Identify which cell holds the provided text, then report its [x, y] central coordinate. 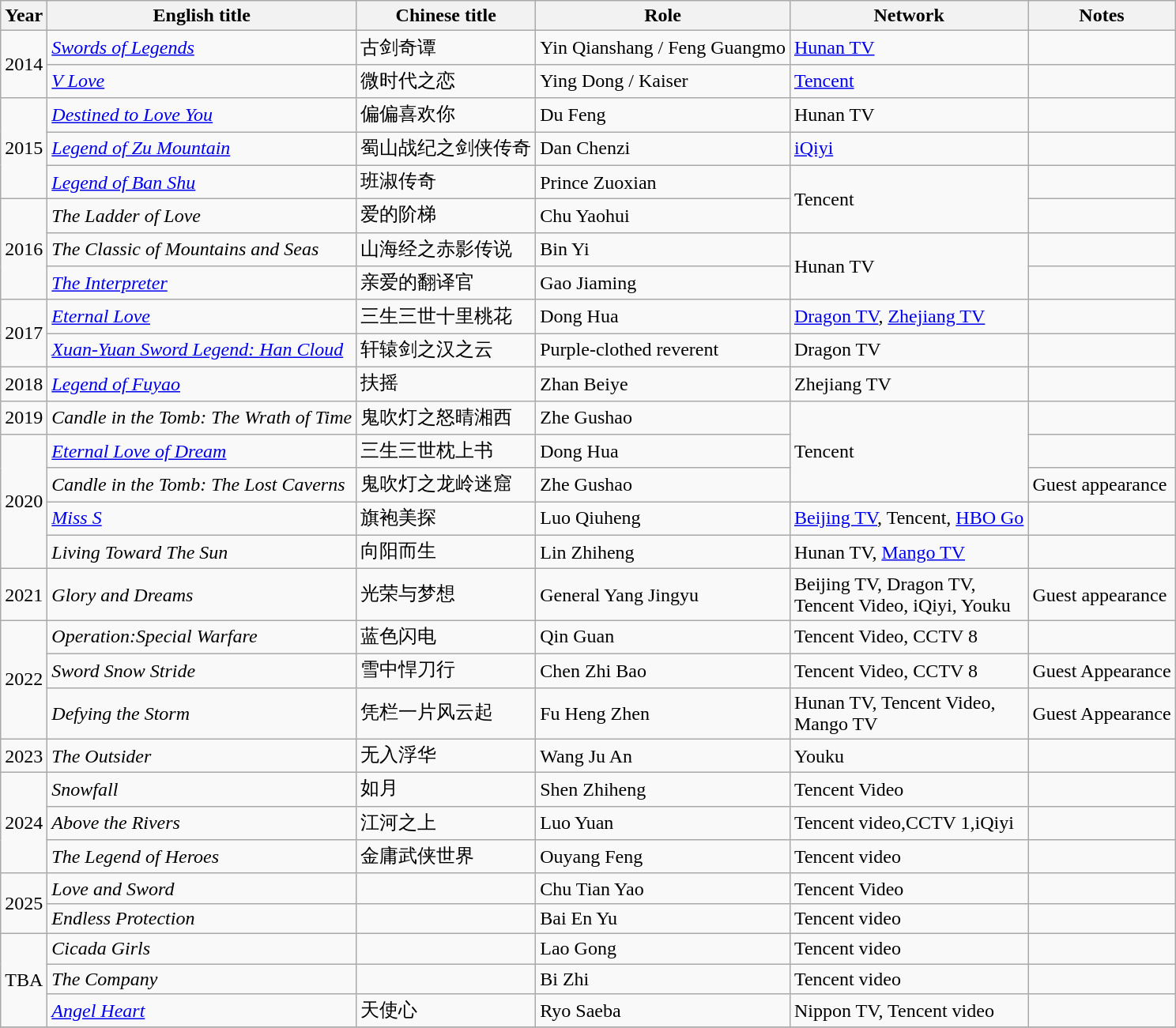
光荣与梦想 [446, 594]
Nippon TV, Tencent video [909, 1011]
鬼吹灯之龙岭迷窟 [446, 485]
如月 [446, 790]
Endless Protection [202, 918]
Fu Heng Zhen [663, 713]
天使心 [446, 1011]
Candle in the Tomb: The Wrath of Time [202, 417]
Dan Chenzi [663, 149]
Hunan TV, Mango TV [909, 552]
2025 [24, 903]
Above the Rivers [202, 823]
The Interpreter [202, 283]
Du Feng [663, 115]
无入浮华 [446, 755]
2015 [24, 149]
Glory and Dreams [202, 594]
爱的阶梯 [446, 217]
Purple-clothed reverent [663, 351]
Youku [909, 755]
扶摇 [446, 384]
The Classic of Mountains and Seas [202, 250]
Miss S [202, 518]
2017 [24, 333]
Role [663, 16]
Angel Heart [202, 1011]
轩辕剑之汉之云 [446, 351]
The Outsider [202, 755]
亲爱的翻译官 [446, 283]
Zhan Beiye [663, 384]
Bi Zhi [663, 979]
Hunan TV, Tencent Video,Mango TV [909, 713]
2019 [24, 417]
Dragon TV [909, 351]
蜀山战纪之剑侠传奇 [446, 149]
Notes [1102, 16]
江河之上 [446, 823]
2023 [24, 755]
2022 [24, 680]
Xuan-Yuan Sword Legend: Han Cloud [202, 351]
雪中悍刀行 [446, 670]
Beijing TV, Tencent, HBO Go [909, 518]
偏偏喜欢你 [446, 115]
English title [202, 16]
Bai En Yu [663, 918]
The Ladder of Love [202, 217]
Ying Dong / Kaiser [663, 81]
Year [24, 16]
V Love [202, 81]
iQiyi [909, 149]
2020 [24, 502]
2021 [24, 594]
Destined to Love You [202, 115]
Candle in the Tomb: The Lost Caverns [202, 485]
Love and Sword [202, 888]
Snowfall [202, 790]
Chu Tian Yao [663, 888]
微时代之恋 [446, 81]
2024 [24, 823]
Swords of Legends [202, 47]
凭栏一片风云起 [446, 713]
Defying the Storm [202, 713]
Luo Qiuheng [663, 518]
三生三世十里桃花 [446, 316]
三生三世枕上书 [446, 452]
Gao Jiaming [663, 283]
Zhejiang TV [909, 384]
Chinese title [446, 16]
Wang Ju An [663, 755]
Lin Zhiheng [663, 552]
Ouyang Feng [663, 857]
Beijing TV, Dragon TV,Tencent Video, iQiyi, Youku [909, 594]
Chu Yaohui [663, 217]
Operation:Special Warfare [202, 637]
Prince Zuoxian [663, 182]
Legend of Ban Shu [202, 182]
Tencent video,CCTV 1,iQiyi [909, 823]
鬼吹灯之怒晴湘西 [446, 417]
General Yang Jingyu [663, 594]
金庸武侠世界 [446, 857]
Dragon TV, Zhejiang TV [909, 316]
Ryo Saeba [663, 1011]
Network [909, 16]
2016 [24, 250]
Bin Yi [663, 250]
Shen Zhiheng [663, 790]
蓝色闪电 [446, 637]
古剑奇谭 [446, 47]
班淑传奇 [446, 182]
2014 [24, 65]
TBA [24, 980]
Lao Gong [663, 948]
山海经之赤影传说 [446, 250]
2018 [24, 384]
Eternal Love [202, 316]
Eternal Love of Dream [202, 452]
Legend of Fuyao [202, 384]
Chen Zhi Bao [663, 670]
旗袍美探 [446, 518]
向阳而生 [446, 552]
Luo Yuan [663, 823]
Living Toward The Sun [202, 552]
Legend of Zu Mountain [202, 149]
Yin Qianshang / Feng Guangmo [663, 47]
Sword Snow Stride [202, 670]
The Company [202, 979]
Qin Guan [663, 637]
The Legend of Heroes [202, 857]
Cicada Girls [202, 948]
